Pinpoint the cell where the given text exists, returning its [X, Y] midpoint coordinate. 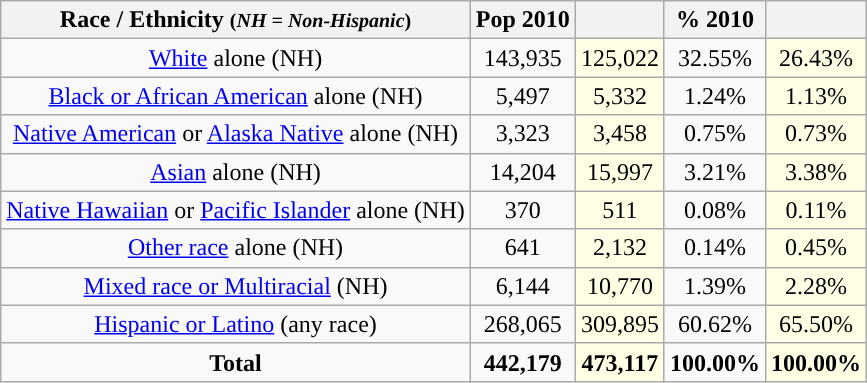
370 [522, 210]
2,132 [620, 248]
65.50% [816, 324]
268,065 [522, 324]
Other race alone (NH) [236, 248]
10,770 [620, 286]
1.13% [816, 96]
Race / Ethnicity (NH = Non-Hispanic) [236, 20]
473,117 [620, 362]
2.28% [816, 286]
Black or African American alone (NH) [236, 96]
442,179 [522, 362]
125,022 [620, 58]
15,997 [620, 172]
1.39% [714, 286]
14,204 [522, 172]
0.14% [714, 248]
5,497 [522, 96]
0.75% [714, 134]
32.55% [714, 58]
3.38% [816, 172]
26.43% [816, 58]
3.21% [714, 172]
3,323 [522, 134]
% 2010 [714, 20]
1.24% [714, 96]
0.11% [816, 210]
Native Hawaiian or Pacific Islander alone (NH) [236, 210]
White alone (NH) [236, 58]
3,458 [620, 134]
143,935 [522, 58]
0.45% [816, 248]
641 [522, 248]
Mixed race or Multiracial (NH) [236, 286]
Total [236, 362]
0.08% [714, 210]
60.62% [714, 324]
0.73% [816, 134]
309,895 [620, 324]
6,144 [522, 286]
Asian alone (NH) [236, 172]
511 [620, 210]
Hispanic or Latino (any race) [236, 324]
Native American or Alaska Native alone (NH) [236, 134]
Pop 2010 [522, 20]
5,332 [620, 96]
